For the text-containing cell, return its midpoint in (x, y) coordinate format. 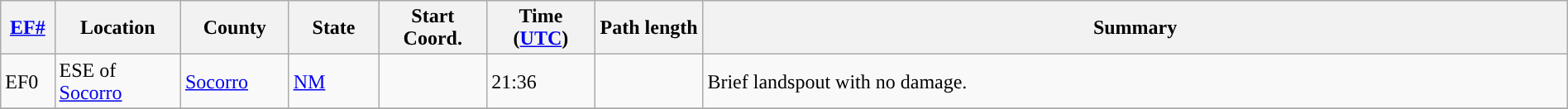
Summary (1135, 28)
Location (117, 28)
Start Coord. (433, 28)
Socorro (235, 81)
EF# (28, 28)
Time (UTC) (541, 28)
Path length (648, 28)
ESE of Socorro (117, 81)
21:36 (541, 81)
State (334, 28)
Brief landspout with no damage. (1135, 81)
County (235, 28)
EF0 (28, 81)
NM (334, 81)
